Scan for the cell matching the given text and deliver its [X, Y] coordinate at center. 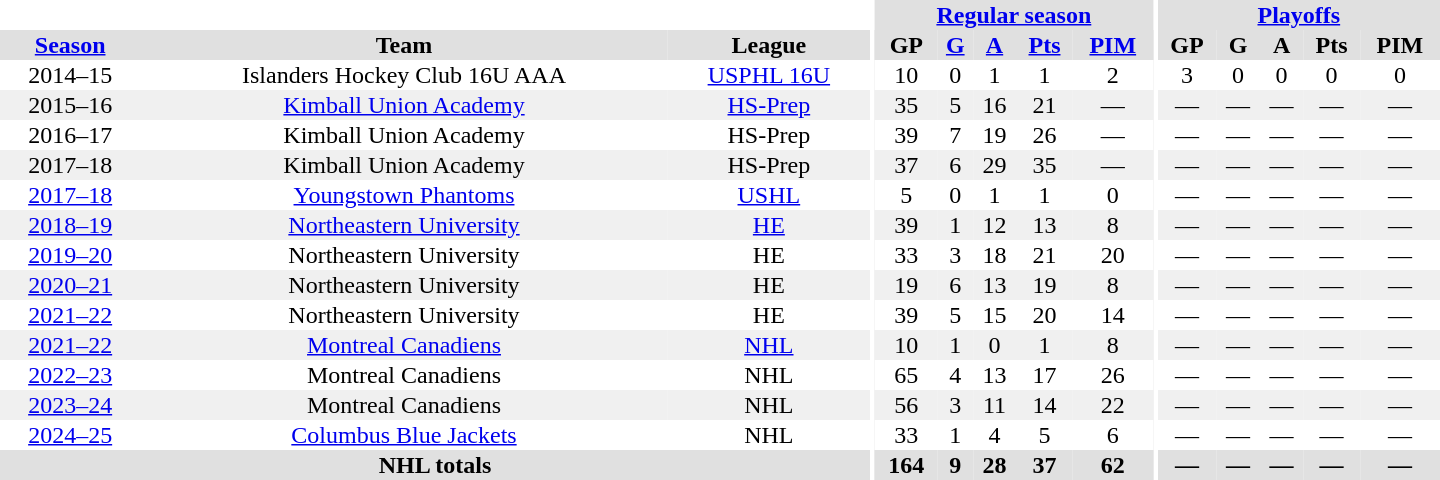
2022–23 [70, 375]
56 [906, 405]
NHL totals [435, 465]
Team [404, 45]
7 [956, 135]
2020–21 [70, 285]
164 [906, 465]
16 [995, 105]
2024–25 [70, 435]
11 [995, 405]
Columbus Blue Jackets [404, 435]
Regular season [1014, 15]
15 [995, 315]
9 [956, 465]
League [769, 45]
2015–16 [70, 105]
62 [1113, 465]
22 [1113, 405]
2023–24 [70, 405]
29 [995, 165]
2018–19 [70, 225]
28 [995, 465]
2 [1113, 75]
Youngstown Phantoms [404, 195]
18 [995, 255]
USHL [769, 195]
65 [906, 375]
12 [995, 225]
17 [1044, 375]
Season [70, 45]
2019–20 [70, 255]
2014–15 [70, 75]
2016–17 [70, 135]
Playoffs [1299, 15]
USPHL 16U [769, 75]
Islanders Hockey Club 16U AAA [404, 75]
